Locate the cell with the specified text and output its [x, y] center coordinate. 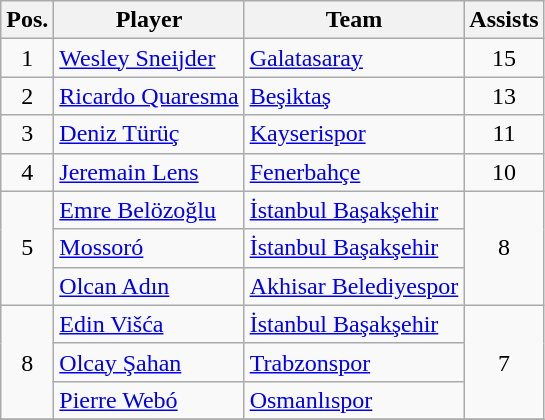
1 [28, 58]
Osmanlıspor [354, 400]
Trabzonspor [354, 362]
5 [28, 248]
Ricardo Quaresma [149, 96]
Olcay Şahan [149, 362]
Mossoró [149, 248]
Galatasaray [354, 58]
Pos. [28, 20]
11 [504, 134]
2 [28, 96]
Olcan Adın [149, 286]
Kayserispor [354, 134]
Jeremain Lens [149, 172]
4 [28, 172]
Emre Belözoğlu [149, 210]
Beşiktaş [354, 96]
Player [149, 20]
Assists [504, 20]
Akhisar Belediyespor [354, 286]
Team [354, 20]
Fenerbahçe [354, 172]
Wesley Sneijder [149, 58]
Pierre Webó [149, 400]
15 [504, 58]
13 [504, 96]
7 [504, 362]
Deniz Türüç [149, 134]
10 [504, 172]
3 [28, 134]
Edin Višća [149, 324]
